Determine the (x, y) coordinate at the center of the cell enclosing the given text.  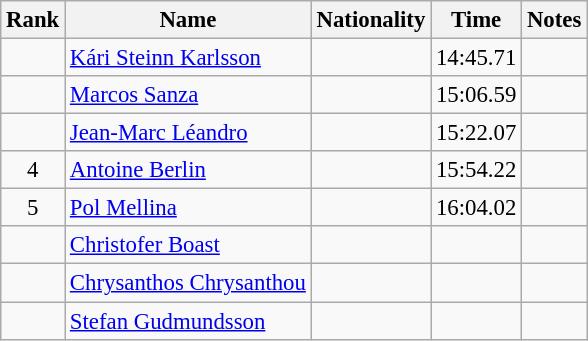
Chrysanthos Chrysanthou (188, 283)
16:04.02 (476, 208)
Time (476, 20)
Pol Mellina (188, 208)
Antoine Berlin (188, 170)
Kári Steinn Karlsson (188, 58)
Stefan Gudmundsson (188, 321)
Christofer Boast (188, 245)
Nationality (370, 20)
Jean-Marc Léandro (188, 133)
Notes (554, 20)
15:06.59 (476, 95)
Marcos Sanza (188, 95)
15:22.07 (476, 133)
14:45.71 (476, 58)
5 (33, 208)
4 (33, 170)
Rank (33, 20)
15:54.22 (476, 170)
Name (188, 20)
